Detect which cell encompasses the target text, then output its (x, y) center coordinate. 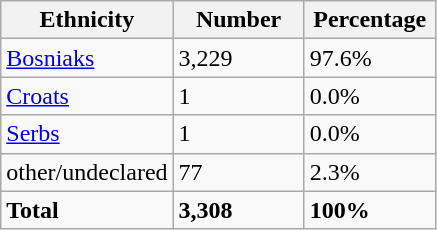
Croats (87, 96)
Total (87, 210)
Serbs (87, 134)
Percentage (370, 20)
3,308 (238, 210)
97.6% (370, 58)
Bosniaks (87, 58)
100% (370, 210)
3,229 (238, 58)
77 (238, 172)
2.3% (370, 172)
other/undeclared (87, 172)
Number (238, 20)
Ethnicity (87, 20)
